Search for the cell housing the specified text and yield its (X, Y) center coordinate. 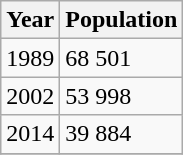
53 998 (122, 96)
1989 (30, 58)
2014 (30, 134)
Year (30, 20)
2002 (30, 96)
Population (122, 20)
68 501 (122, 58)
39 884 (122, 134)
